Determine the [x, y] coordinate at the center of the cell enclosing the given text.  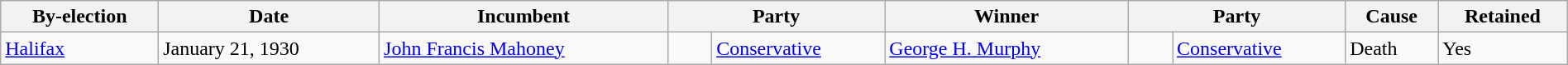
Yes [1503, 48]
January 21, 1930 [270, 48]
John Francis Mahoney [524, 48]
Cause [1392, 17]
Halifax [79, 48]
George H. Murphy [1007, 48]
Winner [1007, 17]
Death [1392, 48]
Date [270, 17]
Retained [1503, 17]
Incumbent [524, 17]
By-election [79, 17]
